Capture the cell that displays the provided text and extract its [X, Y] central coordinate. 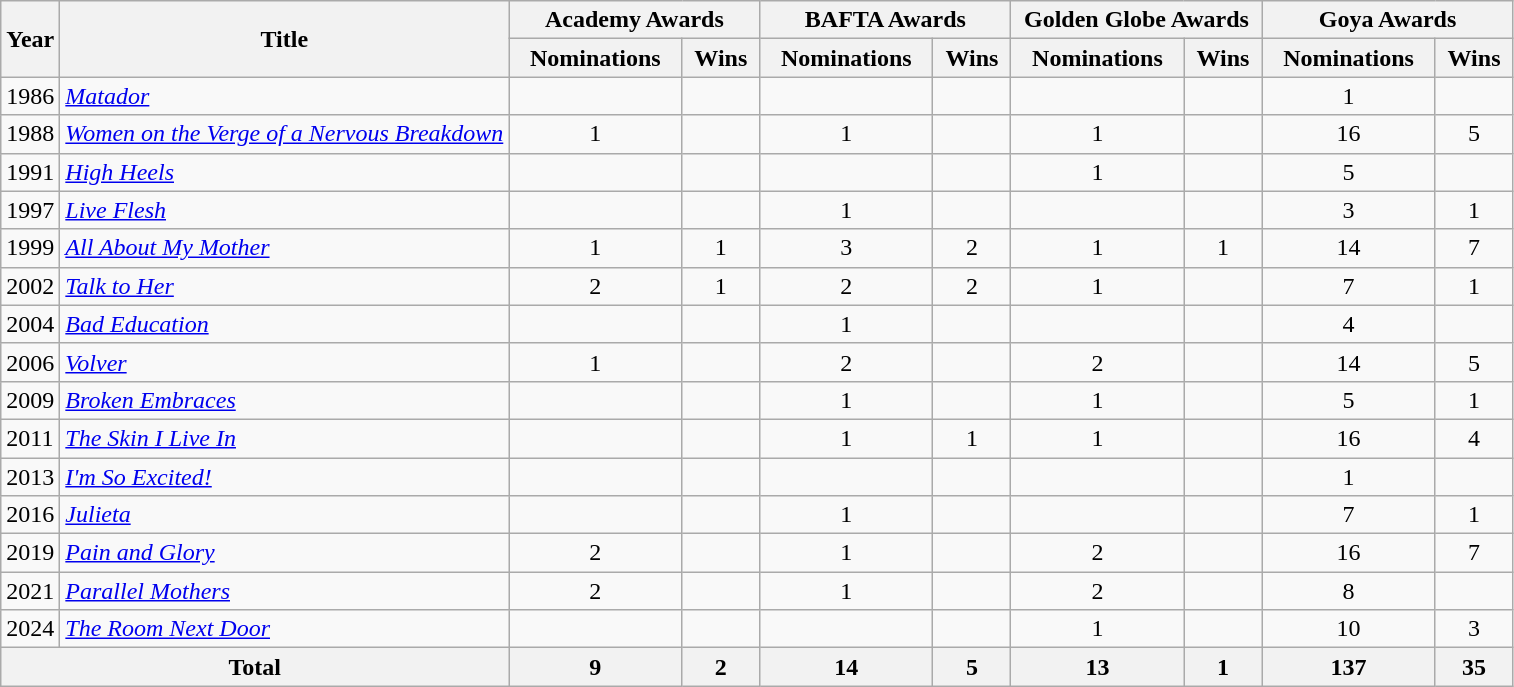
Year [30, 39]
Pain and Glory [284, 553]
13 [1098, 667]
8 [1348, 591]
Talk to Her [284, 286]
2004 [30, 324]
10 [1348, 629]
Bad Education [284, 324]
137 [1348, 667]
Academy Awards [634, 20]
2021 [30, 591]
2006 [30, 362]
1999 [30, 248]
BAFTA Awards [886, 20]
Live Flesh [284, 210]
Goya Awards [1388, 20]
The Room Next Door [284, 629]
9 [596, 667]
High Heels [284, 172]
Total [255, 667]
2013 [30, 477]
2002 [30, 286]
1997 [30, 210]
Matador [284, 96]
2009 [30, 400]
1988 [30, 134]
Title [284, 39]
Broken Embraces [284, 400]
Parallel Mothers [284, 591]
35 [1474, 667]
2016 [30, 515]
2019 [30, 553]
Volver [284, 362]
I'm So Excited! [284, 477]
1986 [30, 96]
The Skin I Live In [284, 438]
1991 [30, 172]
Women on the Verge of a Nervous Breakdown [284, 134]
All About My Mother [284, 248]
2024 [30, 629]
2011 [30, 438]
Golden Globe Awards [1136, 20]
Julieta [284, 515]
